Search for the cell housing the specified text and yield its [x, y] center coordinate. 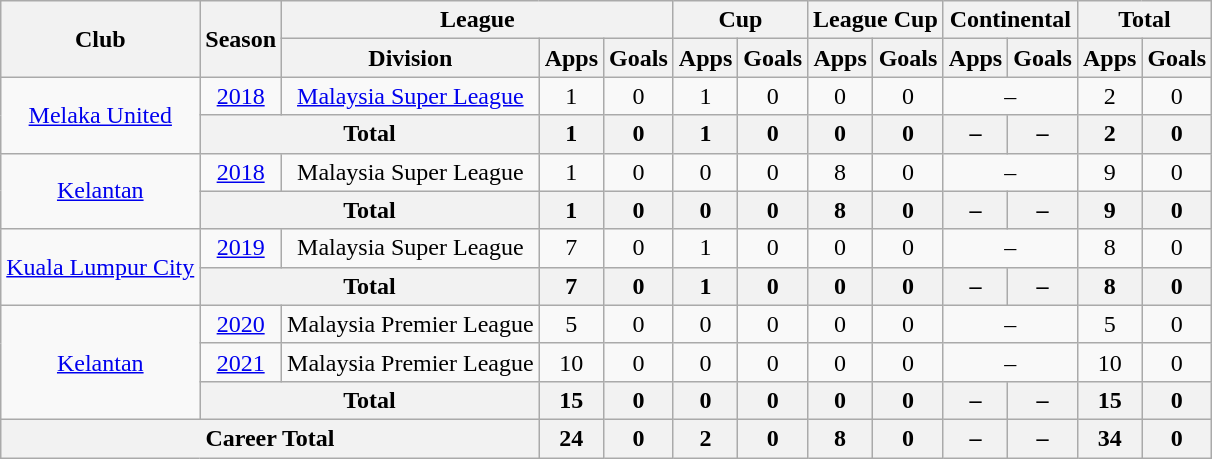
Melaka United [100, 115]
24 [571, 438]
2021 [241, 362]
Season [241, 39]
League [478, 20]
Division [411, 58]
Cup [740, 20]
34 [1109, 438]
Club [100, 39]
2020 [241, 324]
Career Total [270, 438]
League Cup [876, 20]
2019 [241, 248]
Continental [1010, 20]
Kuala Lumpur City [100, 267]
